Provide the [x, y] coordinate of the cell's center where the given text is located.  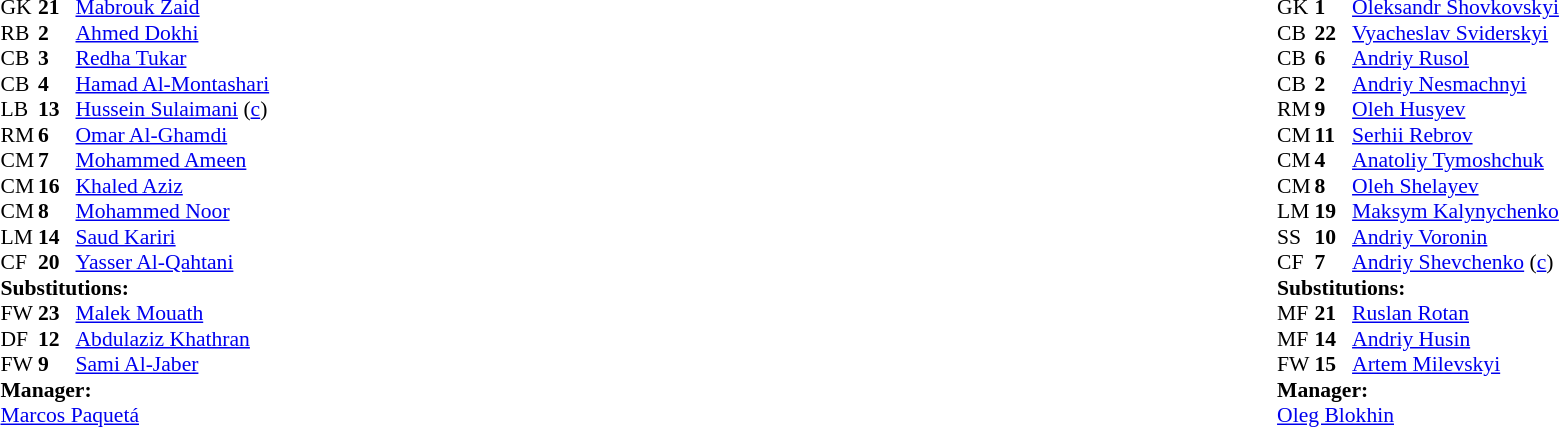
Ahmed Dokhi [173, 33]
13 [57, 109]
Redha Tukar [173, 59]
Omar Al-Ghamdi [173, 135]
19 [1334, 211]
SS [1296, 237]
Andriy Husin [1456, 339]
Andriy Nesmachnyi [1456, 84]
Ruslan Rotan [1456, 313]
Khaled Aziz [173, 186]
15 [1334, 365]
Oleh Shelayev [1456, 186]
Oleh Husyev [1456, 109]
Abdulaziz Khathran [173, 339]
22 [1334, 33]
RB [19, 33]
21 [1334, 313]
Artem Milevskyi [1456, 365]
Andriy Voronin [1456, 237]
Sami Al-Jaber [173, 365]
11 [1334, 135]
12 [57, 339]
Hussein Sulaimani (c) [173, 109]
DF [19, 339]
10 [1334, 237]
Serhii Rebrov [1456, 135]
Yasser Al-Qahtani [173, 263]
Mohammed Noor [173, 211]
Andriy Shevchenko (c) [1456, 263]
16 [57, 186]
Anatoliy Tymoshchuk [1456, 161]
LB [19, 109]
23 [57, 313]
Saud Kariri [173, 237]
Mohammed Ameen [173, 161]
20 [57, 263]
Hamad Al-Montashari [173, 84]
3 [57, 59]
Malek Mouath [173, 313]
Andriy Rusol [1456, 59]
Vyacheslav Sviderskyi [1456, 33]
Maksym Kalynychenko [1456, 211]
